Provide the [x, y] coordinate of the cell's center where the given text is located.  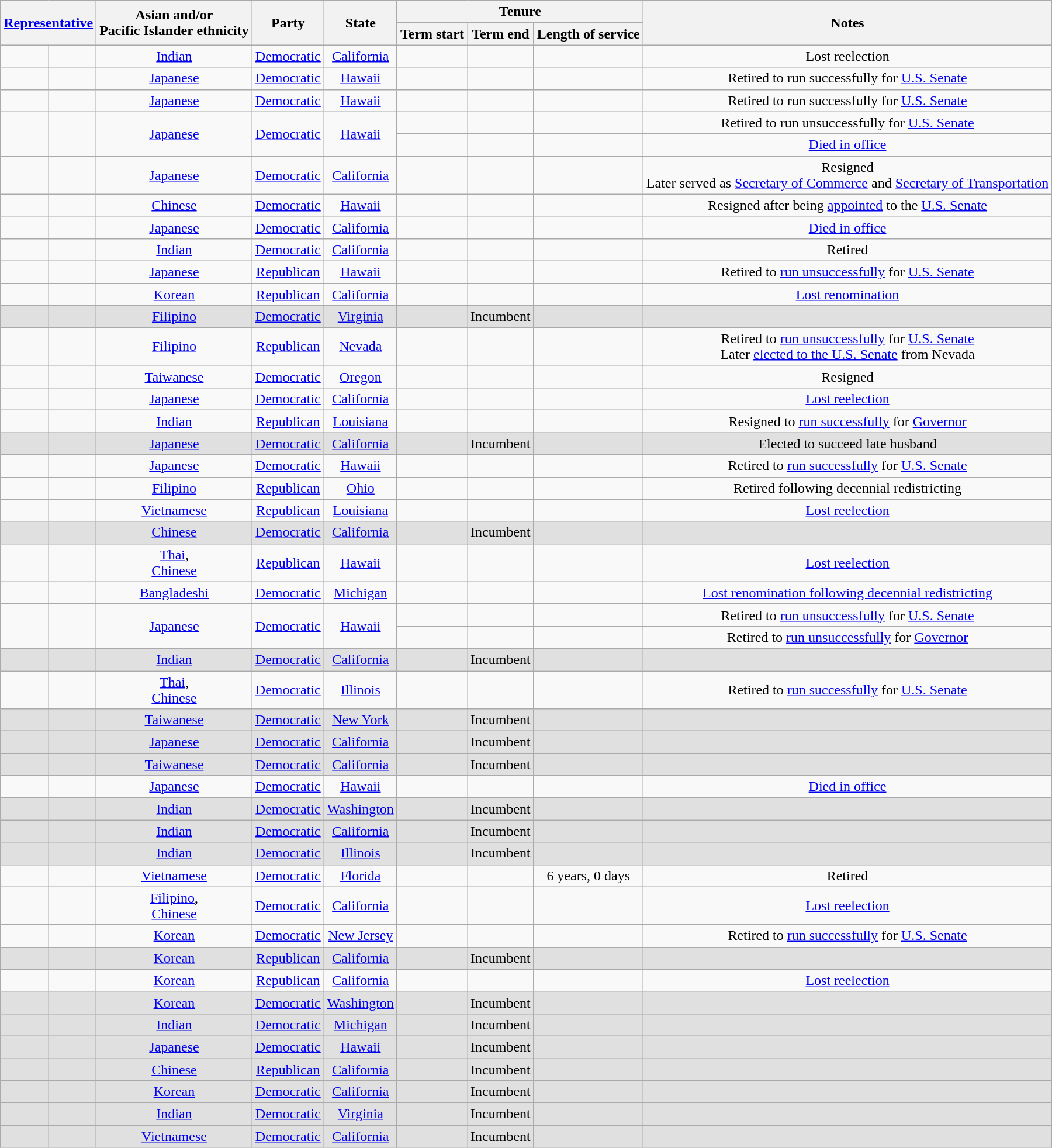
Resigned after being appointed to the U.S. Senate [847, 205]
Term end [501, 34]
Lost renomination following decennial redistricting [847, 593]
Retired following decennial redistricting [847, 488]
Filipino,Chinese [174, 906]
Elected to succeed late husband [847, 444]
Ohio [360, 488]
Length of service [588, 34]
ResignedLater served as Secretary of Commerce and Secretary of Transportation [847, 175]
New York [360, 720]
Party [288, 23]
Retired to run unsuccessfully for U.S. SenateLater elected to the U.S. Senate from Nevada [847, 347]
Retired to run unsuccessfully for Governor [847, 637]
New Jersey [360, 936]
Tenure [520, 12]
State [360, 23]
Resigned to run successfully for Governor [847, 421]
Resigned [847, 377]
Nevada [360, 347]
Florida [360, 876]
Oregon [360, 377]
Notes [847, 23]
Lost renomination [847, 294]
Representative [49, 23]
Bangladeshi [174, 593]
6 years, 0 days [588, 876]
Term start [432, 34]
Asian and/or Pacific Islander ethnicity [174, 23]
